Return [x, y] of the center of cell containing provided text 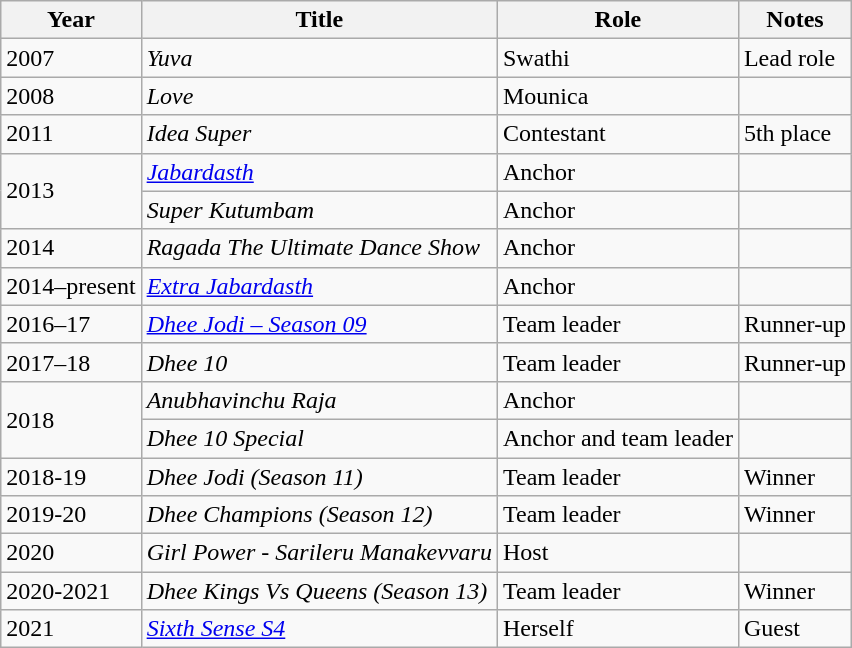
Dhee Champions (Season 12) [319, 515]
Anubhavinchu Raja [319, 400]
Dhee 10 Special [319, 438]
Ragada The Ultimate Dance Show [319, 248]
Year [71, 20]
Jabardasth [319, 172]
2011 [71, 134]
Dhee Kings Vs Queens (Season 13) [319, 591]
2014–present [71, 286]
2018-19 [71, 477]
5th place [794, 134]
Title [319, 20]
Love [319, 96]
Idea Super [319, 134]
2007 [71, 58]
Role [618, 20]
2019-20 [71, 515]
Contestant [618, 134]
Sixth Sense S4 [319, 629]
2016–17 [71, 324]
Swathi [618, 58]
2013 [71, 191]
Anchor and team leader [618, 438]
Dhee Jodi – Season 09 [319, 324]
Lead role [794, 58]
2014 [71, 248]
2018 [71, 419]
2021 [71, 629]
Yuva [319, 58]
2008 [71, 96]
Dhee 10 [319, 362]
Guest [794, 629]
Mounica [618, 96]
Herself [618, 629]
Host [618, 553]
Girl Power - Sarileru Manakevvaru [319, 553]
Dhee Jodi (Season 11) [319, 477]
2020-2021 [71, 591]
2020 [71, 553]
Notes [794, 20]
Super Kutumbam [319, 210]
2017–18 [71, 362]
Extra Jabardasth [319, 286]
